Search for the cell housing the specified text and yield its (x, y) center coordinate. 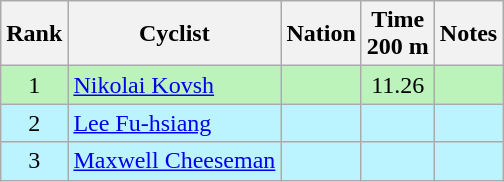
11.26 (398, 85)
Notes (468, 34)
Nikolai Kovsh (174, 85)
Time200 m (398, 34)
Maxwell Cheeseman (174, 161)
Cyclist (174, 34)
3 (34, 161)
2 (34, 123)
Nation (321, 34)
Rank (34, 34)
Lee Fu-hsiang (174, 123)
1 (34, 85)
